Scan for the cell matching the given text and deliver its [x, y] coordinate at center. 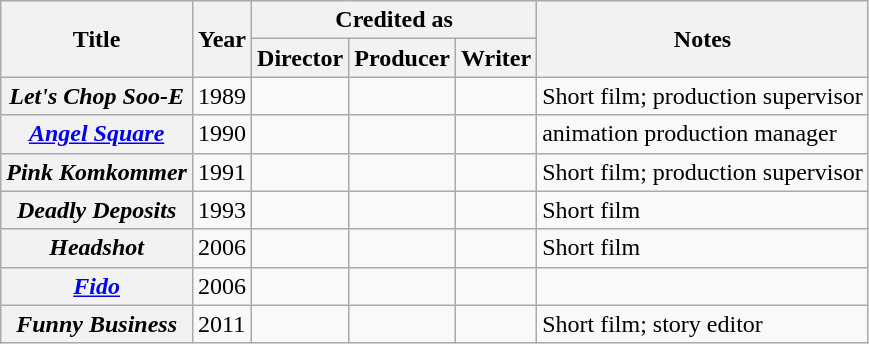
Pink Komkommer [97, 172]
1991 [222, 172]
Director [300, 58]
Notes [703, 39]
Title [97, 39]
1989 [222, 96]
1990 [222, 134]
1993 [222, 210]
Writer [496, 58]
Short film; story editor [703, 324]
Year [222, 39]
2011 [222, 324]
Funny Business [97, 324]
animation production manager [703, 134]
Fido [97, 286]
Producer [402, 58]
Credited as [394, 20]
Let's Chop Soo-E [97, 96]
Angel Square [97, 134]
Headshot [97, 248]
Deadly Deposits [97, 210]
